Find where the given text appears and provide that cell's center as [x, y] coordinate. 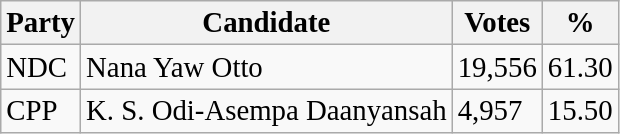
Nana Yaw Otto [267, 67]
% [580, 23]
Party [41, 23]
Votes [497, 23]
CPP [41, 111]
NDC [41, 67]
15.50 [580, 111]
61.30 [580, 67]
4,957 [497, 111]
K. S. Odi-Asempa Daanyansah [267, 111]
19,556 [497, 67]
Candidate [267, 23]
